For the text-containing cell, return its midpoint in [x, y] coordinate format. 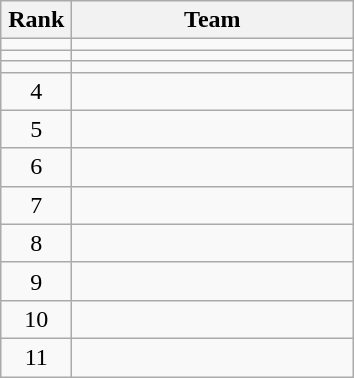
11 [36, 357]
Rank [36, 20]
6 [36, 167]
4 [36, 91]
Team [212, 20]
8 [36, 243]
9 [36, 281]
7 [36, 205]
5 [36, 129]
10 [36, 319]
